Locate the cell with the specified text and output its [x, y] center coordinate. 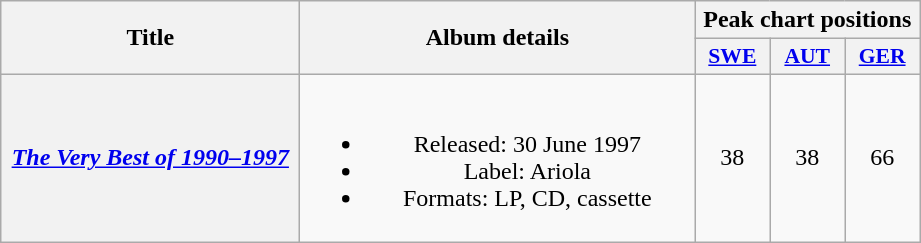
Peak chart positions [808, 20]
Released: 30 June 1997Label: AriolaFormats: LP, CD, cassette [498, 158]
GER [882, 57]
The Very Best of 1990–1997 [150, 158]
Album details [498, 38]
SWE [732, 57]
AUT [808, 57]
66 [882, 158]
Title [150, 38]
